Return the [X, Y] coordinate for the center point of the cell that contains the specified text.  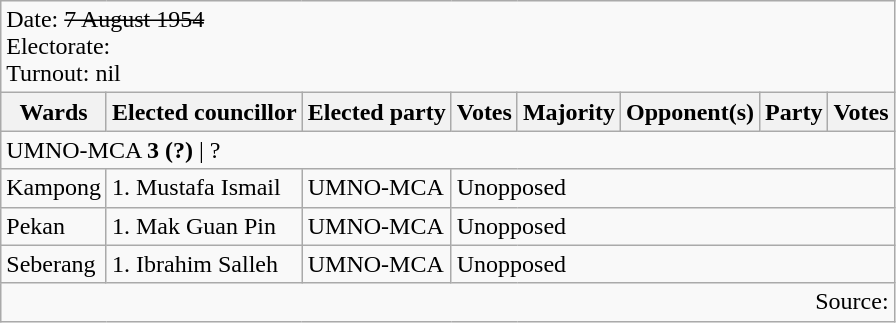
Wards [54, 112]
Majority [568, 112]
Kampong [54, 188]
Date: 7 August 1954Electorate: Turnout: nil [448, 47]
Seberang [54, 264]
Source: [448, 302]
1. Mak Guan Pin [204, 226]
Pekan [54, 226]
1. Mustafa Ismail [204, 188]
Elected councillor [204, 112]
Opponent(s) [690, 112]
Elected party [376, 112]
1. Ibrahim Salleh [204, 264]
UMNO-MCA 3 (?) | ? [448, 150]
Party [794, 112]
